For the text-containing cell, return its midpoint in [x, y] coordinate format. 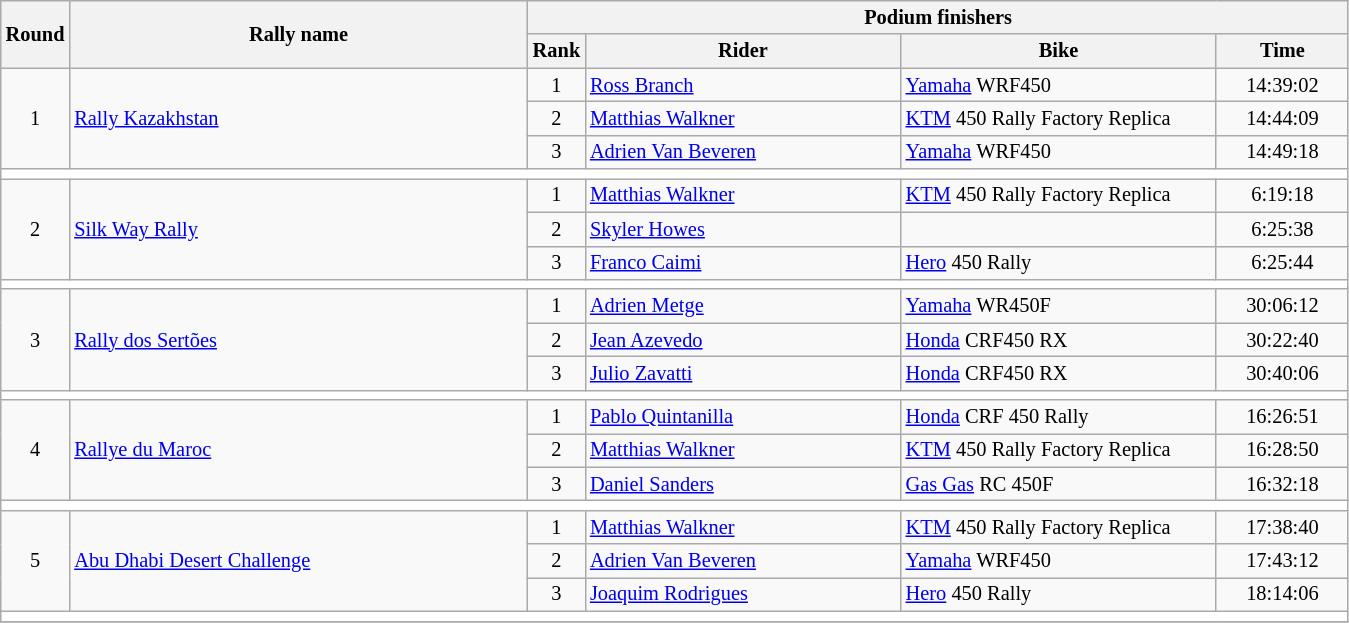
Daniel Sanders [743, 484]
6:25:38 [1282, 229]
Bike [1059, 51]
5 [36, 560]
Rider [743, 51]
Rally dos Sertões [298, 340]
14:44:09 [1282, 118]
4 [36, 450]
17:43:12 [1282, 561]
Abu Dhabi Desert Challenge [298, 560]
6:19:18 [1282, 195]
Podium finishers [938, 17]
6:25:44 [1282, 263]
Yamaha WR450F [1059, 306]
Gas Gas RC 450F [1059, 484]
Joaquim Rodrigues [743, 594]
Jean Azevedo [743, 340]
Ross Branch [743, 85]
Round [36, 34]
Rallye du Maroc [298, 450]
30:22:40 [1282, 340]
Skyler Howes [743, 229]
16:32:18 [1282, 484]
Honda CRF 450 Rally [1059, 417]
18:14:06 [1282, 594]
17:38:40 [1282, 527]
Pablo Quintanilla [743, 417]
Adrien Metge [743, 306]
16:26:51 [1282, 417]
Franco Caimi [743, 263]
16:28:50 [1282, 450]
30:06:12 [1282, 306]
Silk Way Rally [298, 228]
Rally Kazakhstan [298, 118]
Time [1282, 51]
Julio Zavatti [743, 373]
14:49:18 [1282, 152]
14:39:02 [1282, 85]
30:40:06 [1282, 373]
Rank [556, 51]
Rally name [298, 34]
